Return [x, y] of the center of cell containing provided text 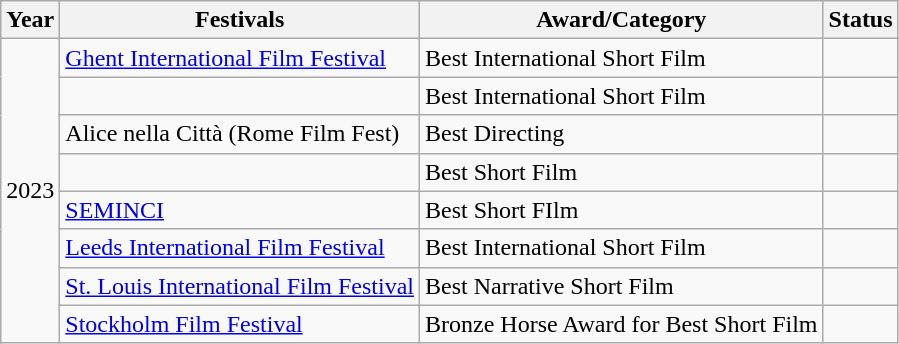
SEMINCI [240, 210]
Bronze Horse Award for Best Short Film [622, 324]
2023 [30, 191]
Best Short FIlm [622, 210]
Festivals [240, 20]
Stockholm Film Festival [240, 324]
Alice nella Città (Rome Film Fest) [240, 134]
Ghent International Film Festival [240, 58]
Best Narrative Short Film [622, 286]
Best Short Film [622, 172]
Best Directing [622, 134]
Status [860, 20]
Leeds International Film Festival [240, 248]
St. Louis International Film Festival [240, 286]
Year [30, 20]
Award/Category [622, 20]
